Output the [X, Y] coordinate of the center of the cell containing the given text.  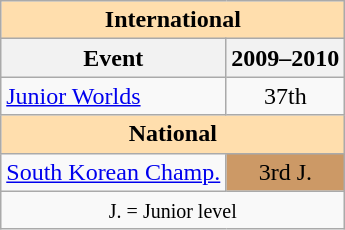
International [173, 20]
37th [286, 96]
2009–2010 [286, 58]
Junior Worlds [114, 96]
Event [114, 58]
3rd J. [286, 172]
South Korean Champ. [114, 172]
National [173, 134]
J. = Junior level [173, 210]
